Search for the cell housing the specified text and yield its [x, y] center coordinate. 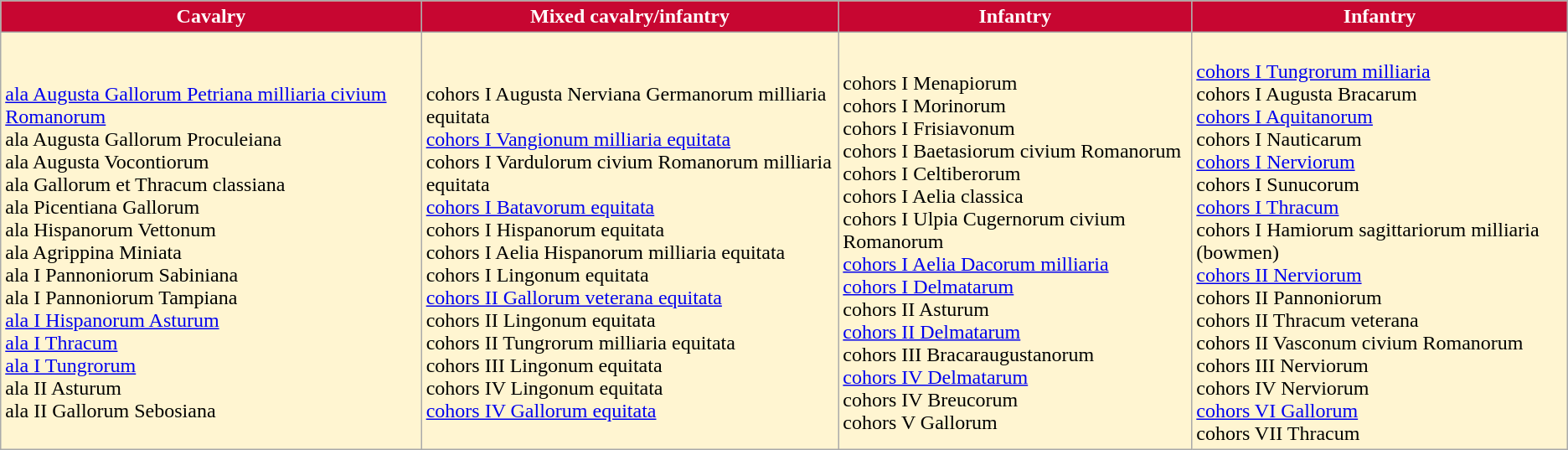
Cavalry [211, 17]
Mixed cavalry/infantry [630, 17]
